Return [x, y] of the center of cell containing provided text 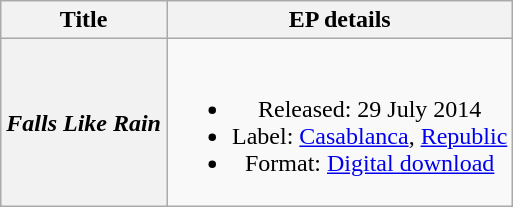
Released: 29 July 2014 Label: Casablanca, RepublicFormat: Digital download [339, 122]
EP details [339, 20]
Falls Like Rain [84, 122]
Title [84, 20]
